Detect which cell encompasses the target text, then output its (X, Y) center coordinate. 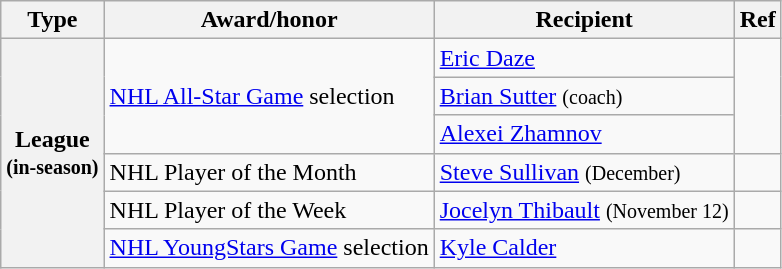
Award/honor (269, 20)
Brian Sutter (coach) (584, 96)
Ref (758, 20)
Eric Daze (584, 58)
NHL Player of the Week (269, 210)
Jocelyn Thibault (November 12) (584, 210)
Recipient (584, 20)
NHL YoungStars Game selection (269, 248)
Type (52, 20)
Kyle Calder (584, 248)
NHL Player of the Month (269, 172)
Alexei Zhamnov (584, 134)
Steve Sullivan (December) (584, 172)
NHL All-Star Game selection (269, 96)
League(in-season) (52, 153)
